Capture the cell that displays the provided text and extract its [X, Y] central coordinate. 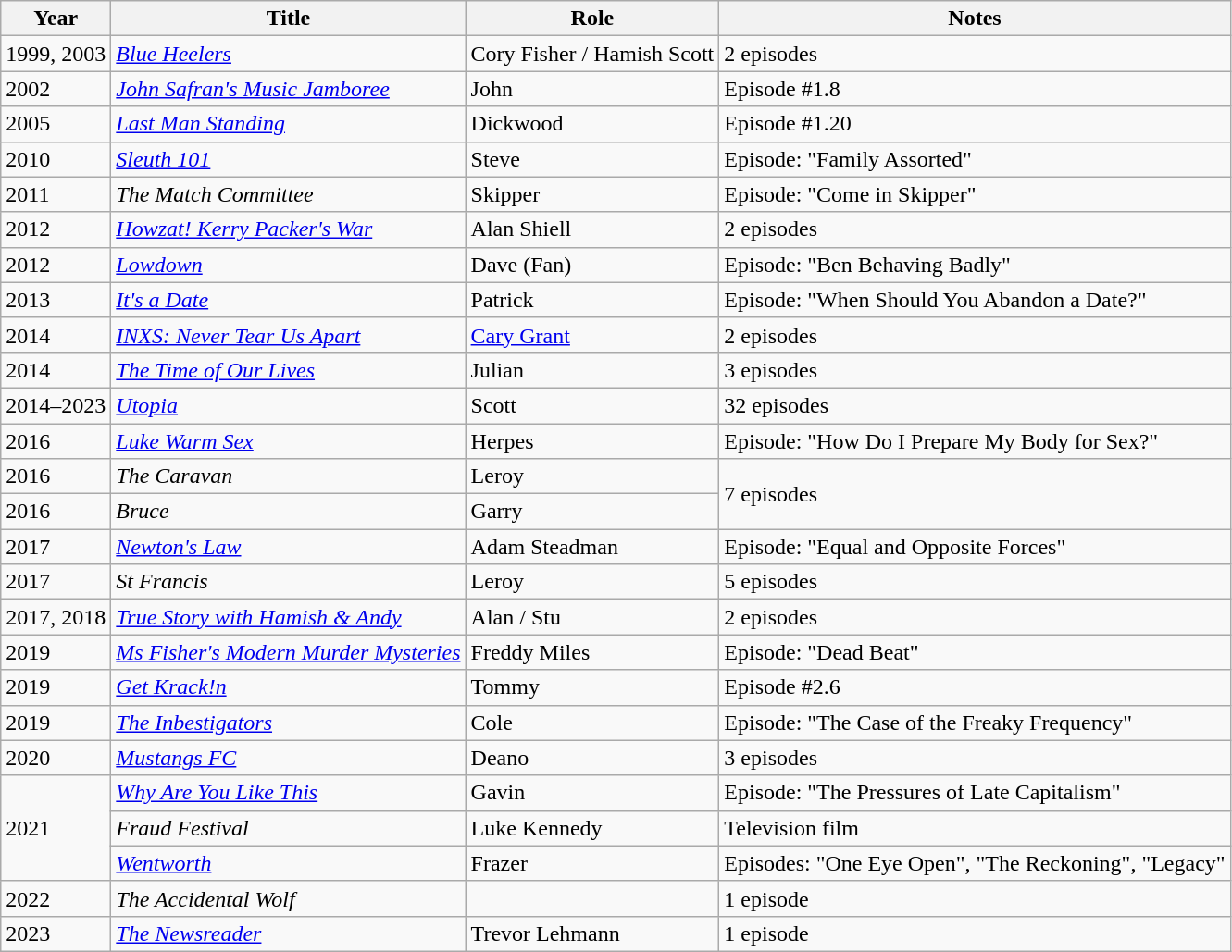
Last Man Standing [289, 124]
INXS: Never Tear Us Apart [289, 335]
John [592, 89]
Adam Steadman [592, 547]
Dickwood [592, 124]
2021 [56, 828]
2014–2023 [56, 405]
Episode #1.20 [975, 124]
2005 [56, 124]
It's a Date [289, 300]
Episode: "The Pressures of Late Capitalism" [975, 793]
Luke Kennedy [592, 828]
Cole [592, 723]
Episode: "The Case of the Freaky Frequency" [975, 723]
Steve [592, 159]
Year [56, 19]
1999, 2003 [56, 54]
Sleuth 101 [289, 159]
The Accidental Wolf [289, 898]
32 episodes [975, 405]
John Safran's Music Jamboree [289, 89]
Dave (Fan) [592, 265]
7 episodes [975, 494]
Skipper [592, 194]
The Time of Our Lives [289, 370]
Episode: "Come in Skipper" [975, 194]
Episode: "Ben Behaving Badly" [975, 265]
The Newsreader [289, 933]
2013 [56, 300]
Role [592, 19]
2023 [56, 933]
Episode #1.8 [975, 89]
Title [289, 19]
Herpes [592, 441]
2022 [56, 898]
2010 [56, 159]
Notes [975, 19]
Episode #2.6 [975, 687]
2020 [56, 758]
Deano [592, 758]
Freddy Miles [592, 652]
Fraud Festival [289, 828]
Cory Fisher / Hamish Scott [592, 54]
Episode: "Family Assorted" [975, 159]
Luke Warm Sex [289, 441]
The Inbestigators [289, 723]
Alan Shiell [592, 229]
Episode: "Equal and Opposite Forces" [975, 547]
Bruce [289, 512]
2017, 2018 [56, 617]
Television film [975, 828]
2011 [56, 194]
Get Krack!n [289, 687]
Trevor Lehmann [592, 933]
Episodes: "One Eye Open", "The Reckoning", "Legacy" [975, 863]
The Match Committee [289, 194]
Mustangs FC [289, 758]
The Caravan [289, 476]
Scott [592, 405]
Alan / Stu [592, 617]
2002 [56, 89]
Julian [592, 370]
Blue Heelers [289, 54]
Episode: "Dead Beat" [975, 652]
Wentworth [289, 863]
5 episodes [975, 582]
St Francis [289, 582]
True Story with Hamish & Andy [289, 617]
Newton's Law [289, 547]
Ms Fisher's Modern Murder Mysteries [289, 652]
Episode: "How Do I Prepare My Body for Sex?" [975, 441]
Utopia [289, 405]
Frazer [592, 863]
Garry [592, 512]
Howzat! Kerry Packer's War [289, 229]
Patrick [592, 300]
Episode: "When Should You Abandon a Date?" [975, 300]
Lowdown [289, 265]
Cary Grant [592, 335]
Gavin [592, 793]
Why Are You Like This [289, 793]
Tommy [592, 687]
